Capture the cell that displays the provided text and extract its (x, y) central coordinate. 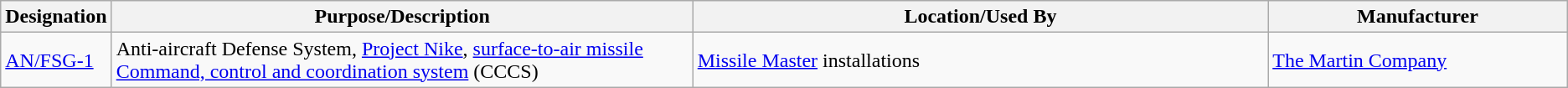
Manufacturer (1418, 17)
Location/Used By (980, 17)
Missile Master installations (980, 60)
Purpose/Description (402, 17)
AN/FSG-1 (56, 60)
Designation (56, 17)
The Martin Company (1418, 60)
Anti-aircraft Defense System, Project Nike, surface-to-air missile Command, control and coordination system (CCCS) (402, 60)
